Output the (X, Y) coordinate of the center of the cell containing the given text.  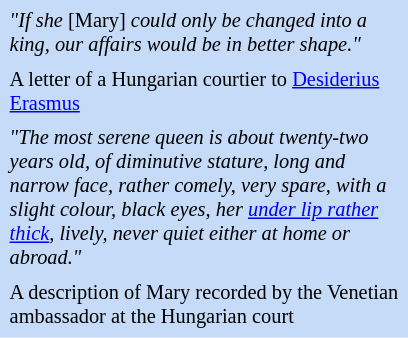
A letter of a Hungarian courtier to Desiderius Erasmus (204, 92)
"If she [Mary] could only be changed into a king, our affairs would be in better shape." (204, 34)
A description of Mary recorded by the Venetian ambassador at the Hungarian court (204, 304)
